Determine the [x, y] coordinate at the center of the cell enclosing the given text.  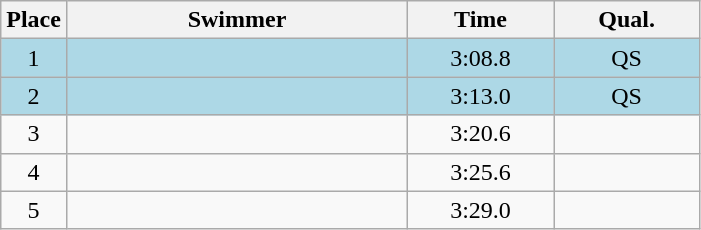
4 [34, 172]
3 [34, 134]
3:29.0 [481, 210]
3:13.0 [481, 96]
1 [34, 58]
Qual. [627, 20]
Time [481, 20]
Swimmer [236, 20]
3:20.6 [481, 134]
3:08.8 [481, 58]
Place [34, 20]
5 [34, 210]
2 [34, 96]
3:25.6 [481, 172]
